For the text-containing cell, return its midpoint in [x, y] coordinate format. 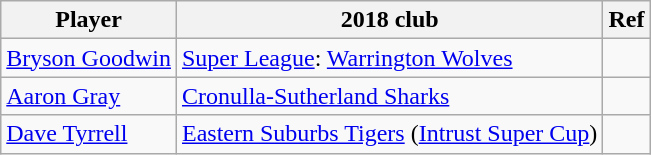
2018 club [389, 20]
Cronulla-Sutherland Sharks [389, 96]
Aaron Gray [89, 96]
Player [89, 20]
Ref [626, 20]
Eastern Suburbs Tigers (Intrust Super Cup) [389, 134]
Bryson Goodwin [89, 58]
Dave Tyrrell [89, 134]
Super League: Warrington Wolves [389, 58]
